Detect which cell encompasses the target text, then output its [x, y] center coordinate. 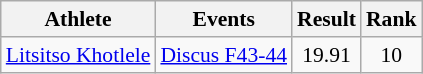
Litsitso Khotlele [78, 55]
Events [224, 19]
Result [326, 19]
10 [392, 55]
Discus F43-44 [224, 55]
Athlete [78, 19]
19.91 [326, 55]
Rank [392, 19]
